Detect which cell encompasses the target text, then output its (X, Y) center coordinate. 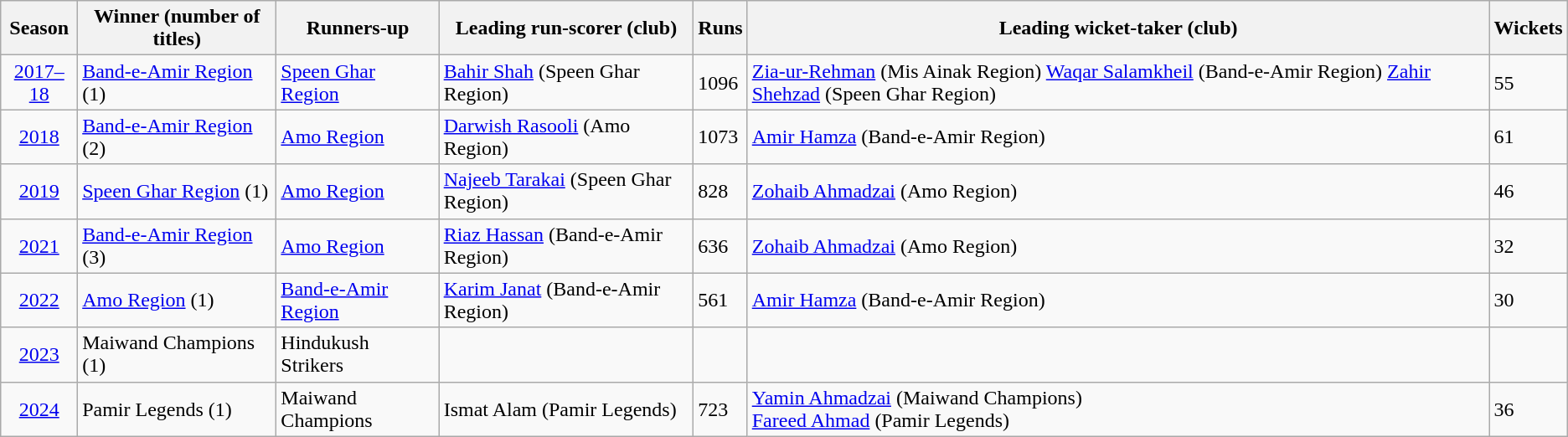
Winner (number of titles) (178, 28)
Season (39, 28)
Band-e-Amir Region (358, 300)
723 (720, 409)
2024 (39, 409)
Zia-ur-Rehman (Mis Ainak Region) Waqar Salamkheil (Band-e-Amir Region) Zahir Shehzad (Speen Ghar Region) (1118, 82)
1096 (720, 82)
Speen Ghar Region (358, 82)
2021 (39, 246)
Najeeb Tarakai (Speen Ghar Region) (566, 191)
2022 (39, 300)
Maiwand Champions (1) (178, 355)
Ismat Alam (Pamir Legends) (566, 409)
Runs (720, 28)
828 (720, 191)
2018 (39, 137)
Leading wicket-taker (club) (1118, 28)
46 (1528, 191)
636 (720, 246)
Wickets (1528, 28)
36 (1528, 409)
Darwish Rasooli (Amo Region) (566, 137)
Yamin Ahmadzai (Maiwand Champions)Fareed Ahmad (Pamir Legends) (1118, 409)
Riaz Hassan (Band-e-Amir Region) (566, 246)
2023 (39, 355)
Pamir Legends (1) (178, 409)
Band-e-Amir Region (3) (178, 246)
561 (720, 300)
Karim Janat (Band-e-Amir Region) (566, 300)
Hindukush Strikers (358, 355)
32 (1528, 246)
61 (1528, 137)
Leading run-scorer (club) (566, 28)
30 (1528, 300)
Band-e-Amir Region (2) (178, 137)
Speen Ghar Region (1) (178, 191)
Band-e-Amir Region (1) (178, 82)
1073 (720, 137)
2019 (39, 191)
Maiwand Champions (358, 409)
55 (1528, 82)
Amo Region (1) (178, 300)
2017–18 (39, 82)
Runners-up (358, 28)
Bahir Shah (Speen Ghar Region) (566, 82)
